From the cell containing the given text, extract its center point as (x, y) coordinate. 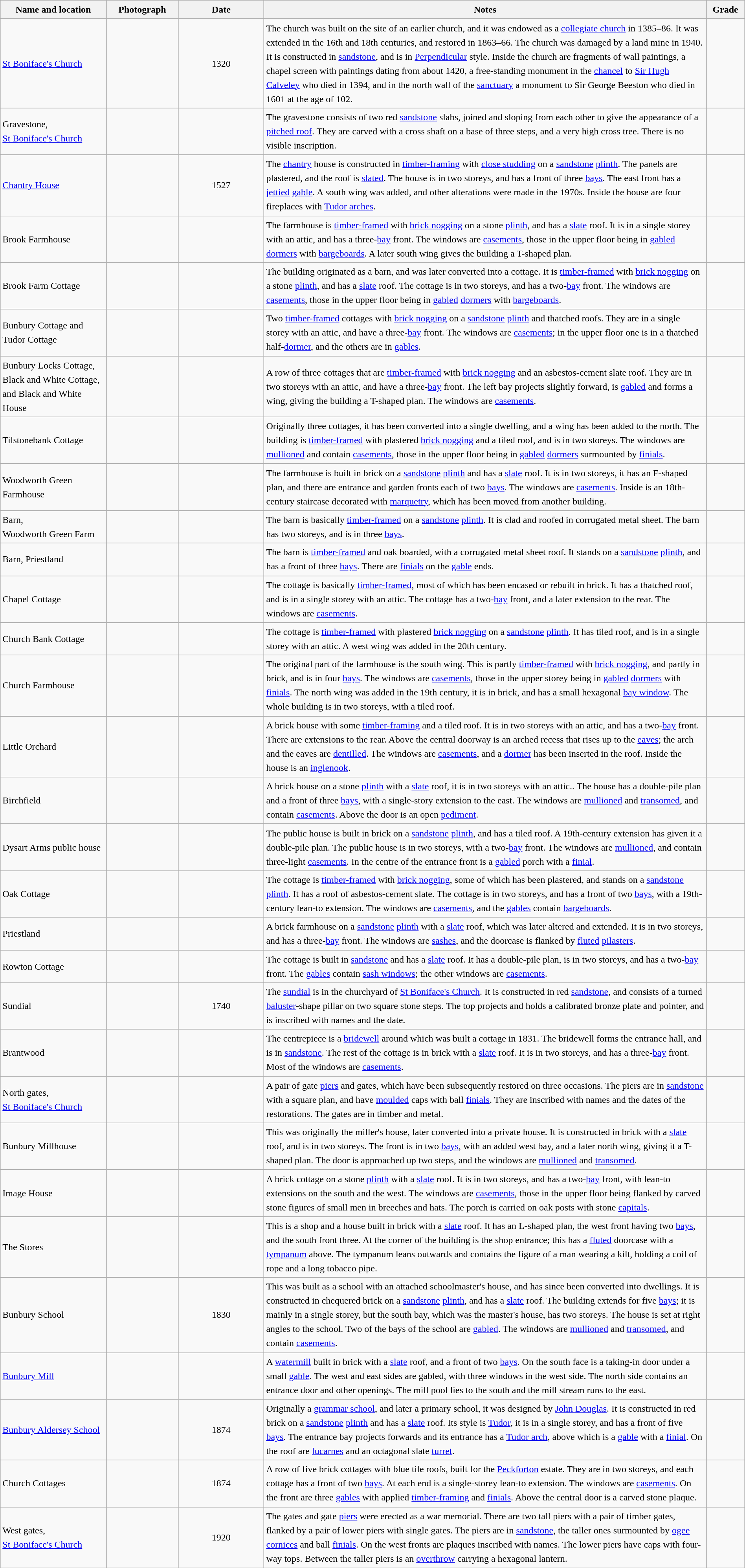
1920 (221, 1538)
Bunbury Cottage and Tudor Cottage (53, 332)
The Stores (53, 1247)
Grade (725, 9)
Barn, Priestland (53, 559)
St Boniface's Church (53, 64)
Chantry House (53, 185)
Brook Farmhouse (53, 239)
Oak Cottage (53, 894)
Barn,Woodworth Green Farm (53, 526)
1320 (221, 64)
Dysart Arms public house (53, 847)
Church Farmhouse (53, 686)
Bunbury School (53, 1315)
Bunbury Locks Cottage, Black and White Cottage, and Black and White House (53, 387)
Bunbury Millhouse (53, 1146)
Image House (53, 1193)
Gravestone,St Boniface's Church (53, 131)
Photograph (142, 9)
Brantwood (53, 1053)
Bunbury Aldersey School (53, 1430)
Chapel Cottage (53, 600)
Date (221, 9)
Little Orchard (53, 746)
Birchfield (53, 801)
Name and location (53, 9)
1740 (221, 1006)
North gates,St Boniface's Church (53, 1099)
Bunbury Mill (53, 1376)
1527 (221, 185)
Church Cottages (53, 1484)
Notes (485, 9)
Sundial (53, 1006)
West gates,St Boniface's Church (53, 1538)
1830 (221, 1315)
Priestland (53, 933)
Tilstonebank Cottage (53, 440)
Brook Farm Cottage (53, 286)
Woodworth Green Farmhouse (53, 487)
Rowton Cottage (53, 966)
Church Bank Cottage (53, 639)
